From the cell containing the given text, extract its center point as [X, Y] coordinate. 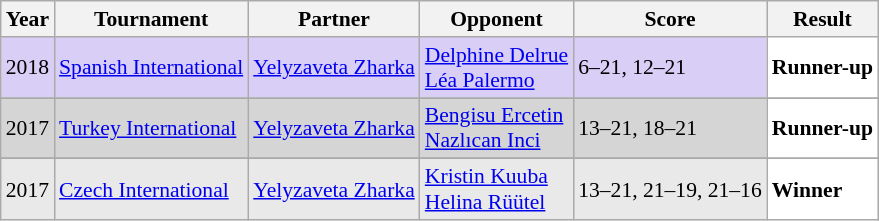
Result [822, 19]
13–21, 18–21 [670, 128]
Spanish International [151, 68]
13–21, 21–19, 21–16 [670, 190]
Opponent [496, 19]
6–21, 12–21 [670, 68]
2018 [28, 68]
Partner [334, 19]
Czech International [151, 190]
Winner [822, 190]
Year [28, 19]
Score [670, 19]
Bengisu Ercetin Nazlıcan Inci [496, 128]
Kristin Kuuba Helina Rüütel [496, 190]
Turkey International [151, 128]
Tournament [151, 19]
Delphine Delrue Léa Palermo [496, 68]
